Capture the cell that displays the provided text and extract its (X, Y) central coordinate. 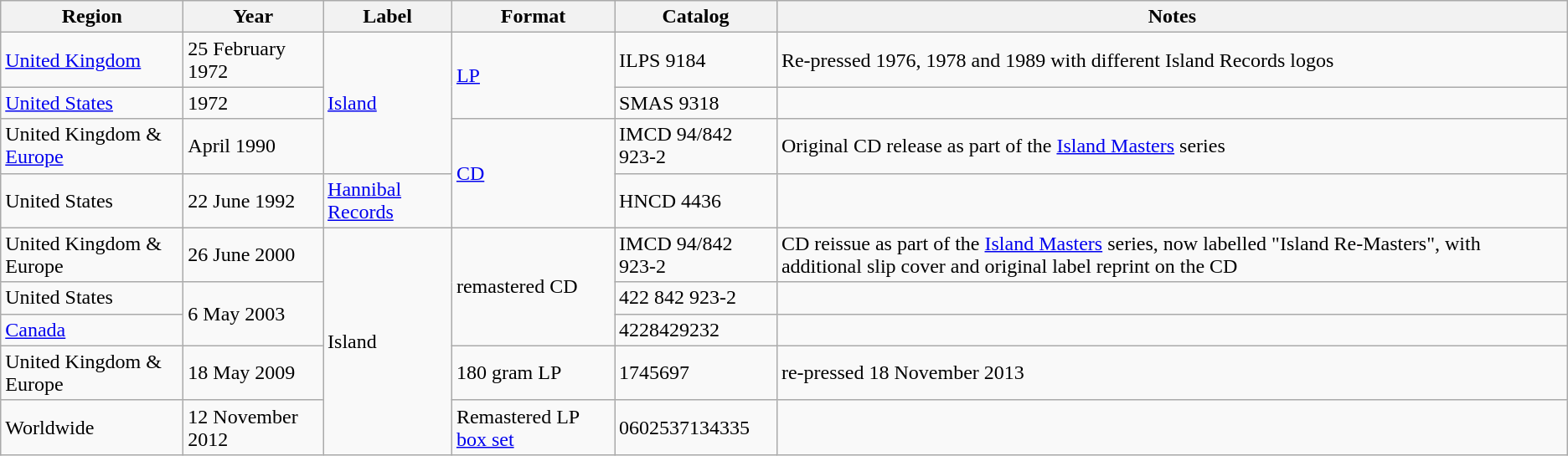
180 gram LP (533, 373)
1972 (253, 103)
Catalog (696, 17)
United Kingdom (92, 60)
Worldwide (92, 427)
Canada (92, 330)
25 February 1972 (253, 60)
22 June 1992 (253, 201)
CD (533, 173)
Remastered LP box set (533, 427)
26 June 2000 (253, 254)
ILPS 9184 (696, 60)
re-pressed 18 November 2013 (1172, 373)
422 842 923-2 (696, 298)
Year (253, 17)
April 1990 (253, 146)
Region (92, 17)
0602537134335 (696, 427)
18 May 2009 (253, 373)
Re-pressed 1976, 1978 and 1989 with different Island Records logos (1172, 60)
LP (533, 75)
CD reissue as part of the Island Masters series, now labelled "Island Re-Masters", with additional slip cover and original label reprint on the CD (1172, 254)
HNCD 4436 (696, 201)
1745697 (696, 373)
SMAS 9318 (696, 103)
Hannibal Records (388, 201)
Label (388, 17)
remastered CD (533, 286)
6 May 2003 (253, 314)
Original CD release as part of the Island Masters series (1172, 146)
Notes (1172, 17)
4228429232 (696, 330)
12 November 2012 (253, 427)
Format (533, 17)
